Provide the [X, Y] coordinate of the cell's center where the given text is located.  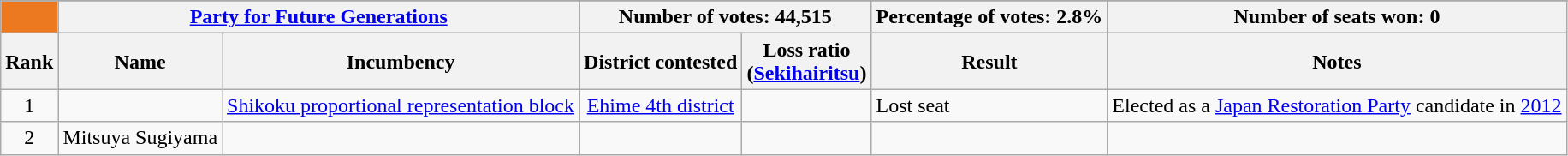
Percentage of votes: 2.8% [989, 17]
Party for Future Generations [318, 17]
Mitsuya Sugiyama [140, 138]
1 [29, 105]
2 [29, 138]
Result [989, 62]
Notes [1337, 62]
Incumbency [401, 62]
Elected as a Japan Restoration Party candidate in 2012 [1337, 105]
Lost seat [989, 105]
Name [140, 62]
Ehime 4th district [661, 105]
District contested [661, 62]
Loss ratio(Sekihairitsu) [806, 62]
Number of seats won: 0 [1337, 17]
Shikoku proportional representation block [401, 105]
Rank [29, 62]
Number of votes: 44,515 [726, 17]
